Determine the [X, Y] coordinate at the center of the cell enclosing the given text.  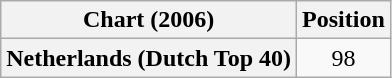
98 [344, 58]
Position [344, 20]
Chart (2006) [149, 20]
Netherlands (Dutch Top 40) [149, 58]
